Capture the cell that displays the provided text and extract its [X, Y] central coordinate. 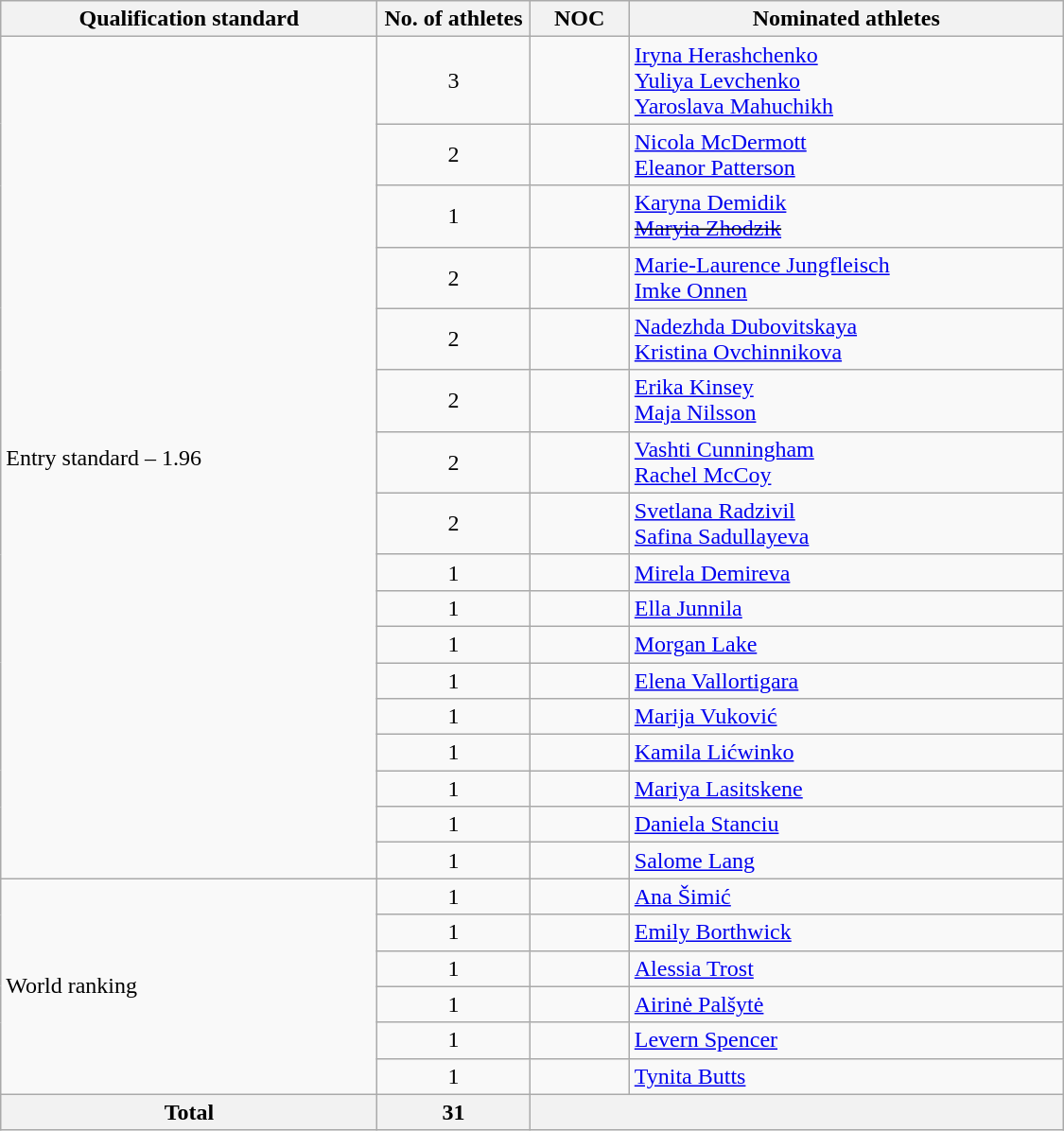
Qualification standard [189, 19]
Svetlana RadzivilSafina Sadullayeva [846, 524]
Iryna HerashchenkoYuliya LevchenkoYaroslava Mahuchikh [846, 80]
Erika KinseyMaja Nilsson [846, 401]
Mariya Lasitskene [846, 789]
Emily Borthwick [846, 932]
Nadezhda Dubovitskaya Kristina Ovchinnikova [846, 339]
Nicola McDermottEleanor Patterson [846, 155]
Ana Šimić [846, 896]
Salome Lang [846, 861]
Levern Spencer [846, 1040]
Ella Junnila [846, 608]
Tynita Butts [846, 1076]
Airinė Palšytė [846, 1004]
Mirela Demireva [846, 572]
Entry standard – 1.96 [189, 458]
Nominated athletes [846, 19]
No. of athletes [454, 19]
Marie-Laurence Jungfleisch Imke Onnen [846, 278]
Vashti CunninghamRachel McCoy [846, 461]
Daniela Stanciu [846, 825]
NOC [579, 19]
Marija Vuković [846, 717]
World ranking [189, 986]
3 [454, 80]
Alessia Trost [846, 968]
Kamila Lićwinko [846, 753]
Karyna DemidikMaryia Zhodzik [846, 216]
Total [189, 1112]
Elena Vallortigara [846, 680]
31 [454, 1112]
Morgan Lake [846, 644]
